Return the (X, Y) coordinate for the center point of the cell that contains the specified text.  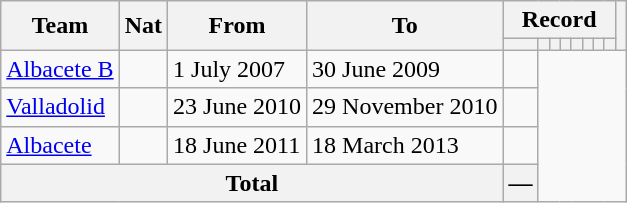
Nat (143, 26)
Albacete B (60, 69)
18 June 2011 (238, 145)
To (405, 26)
18 March 2013 (405, 145)
29 November 2010 (405, 107)
— (520, 183)
Record (559, 20)
30 June 2009 (405, 69)
1 July 2007 (238, 69)
From (238, 26)
Valladolid (60, 107)
23 June 2010 (238, 107)
Total (252, 183)
Team (60, 26)
Albacete (60, 145)
